Determine the (x, y) coordinate at the center of the cell enclosing the given text.  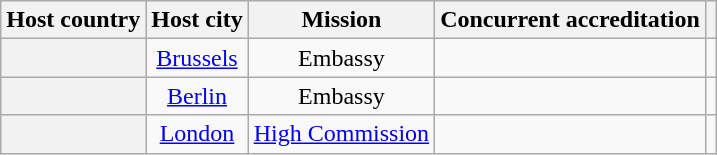
Host country (74, 20)
Berlin (197, 96)
London (197, 134)
High Commission (341, 134)
Concurrent accreditation (570, 20)
Mission (341, 20)
Brussels (197, 58)
Host city (197, 20)
